Capture the cell that displays the provided text and extract its (x, y) central coordinate. 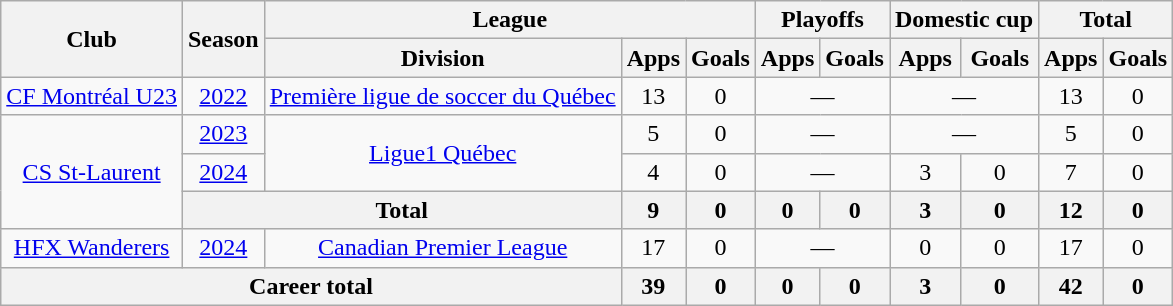
Première ligue de soccer du Québec (442, 96)
HFX Wanderers (92, 248)
Canadian Premier League (442, 248)
Career total (311, 286)
Season (223, 39)
Club (92, 39)
CS St-Laurent (92, 172)
Domestic cup (964, 20)
Ligue1 Québec (442, 153)
League (510, 20)
2023 (223, 134)
42 (1071, 286)
Playoffs (822, 20)
4 (653, 172)
7 (1071, 172)
CF Montréal U23 (92, 96)
12 (1071, 210)
Division (442, 58)
39 (653, 286)
2022 (223, 96)
9 (653, 210)
